Search for the cell housing the specified text and yield its (x, y) center coordinate. 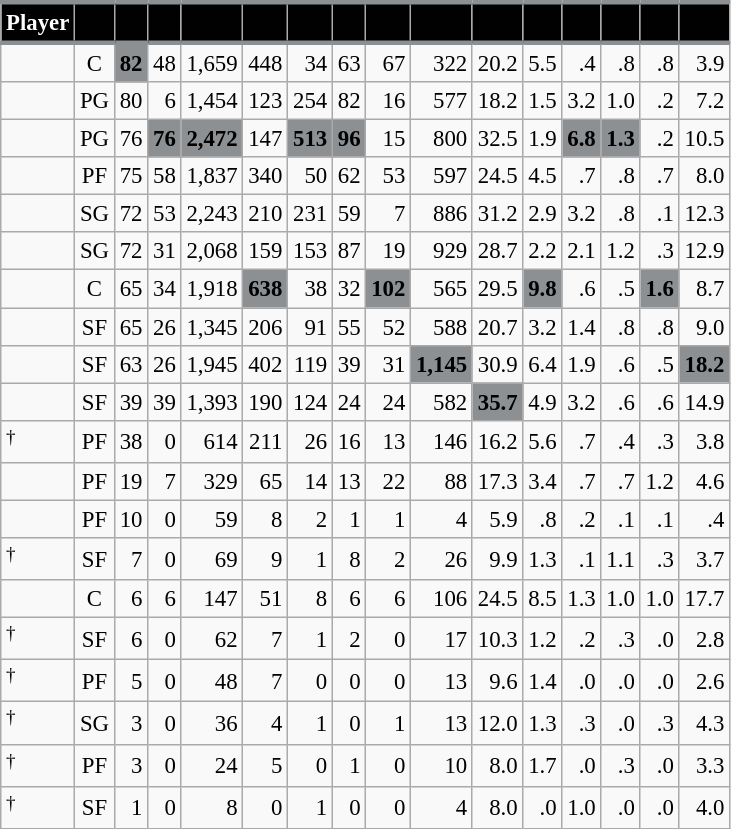
20.2 (497, 62)
20.7 (497, 327)
32 (348, 289)
210 (266, 214)
75 (130, 176)
31.2 (497, 214)
67 (388, 62)
4.9 (542, 402)
36 (212, 723)
588 (442, 327)
1.1 (620, 559)
29.5 (497, 289)
582 (442, 402)
206 (266, 327)
119 (310, 364)
1,659 (212, 62)
448 (266, 62)
9.8 (542, 289)
4.5 (542, 176)
153 (310, 251)
4.6 (704, 482)
1.6 (660, 289)
2,068 (212, 251)
124 (310, 402)
3.3 (704, 765)
15 (388, 139)
14.9 (704, 402)
17 (442, 639)
102 (388, 289)
4.0 (704, 807)
2.6 (704, 681)
886 (442, 214)
12.3 (704, 214)
1,454 (212, 101)
7.2 (704, 101)
52 (388, 327)
2.2 (542, 251)
929 (442, 251)
2,243 (212, 214)
2.8 (704, 639)
91 (310, 327)
5.6 (542, 441)
12.9 (704, 251)
1.5 (542, 101)
159 (266, 251)
329 (212, 482)
22 (388, 482)
14 (310, 482)
3.4 (542, 482)
231 (310, 214)
5.5 (542, 62)
55 (348, 327)
35.7 (497, 402)
17.7 (704, 599)
3.8 (704, 441)
1,345 (212, 327)
614 (212, 441)
1,145 (442, 364)
10.5 (704, 139)
9 (266, 559)
190 (266, 402)
17.3 (497, 482)
2.1 (582, 251)
30.9 (497, 364)
Player (38, 22)
402 (266, 364)
58 (164, 176)
5.9 (497, 519)
2,472 (212, 139)
638 (266, 289)
6.8 (582, 139)
4.3 (704, 723)
597 (442, 176)
51 (266, 599)
9.6 (497, 681)
565 (442, 289)
8.7 (704, 289)
9.0 (704, 327)
69 (212, 559)
800 (442, 139)
123 (266, 101)
9.9 (497, 559)
87 (348, 251)
3.7 (704, 559)
16.2 (497, 441)
340 (266, 176)
80 (130, 101)
12.0 (497, 723)
1,918 (212, 289)
28.7 (497, 251)
106 (442, 599)
1,837 (212, 176)
32.5 (497, 139)
96 (348, 139)
8.5 (542, 599)
10.3 (497, 639)
2.9 (542, 214)
577 (442, 101)
146 (442, 441)
254 (310, 101)
322 (442, 62)
513 (310, 139)
6.4 (542, 364)
88 (442, 482)
1.7 (542, 765)
211 (266, 441)
3.9 (704, 62)
50 (310, 176)
1,393 (212, 402)
1,945 (212, 364)
